Scan for the cell matching the given text and deliver its (x, y) coordinate at center. 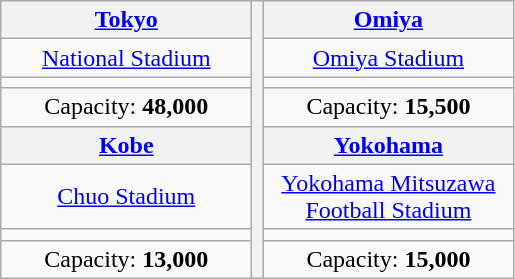
Capacity: 15,500 (388, 107)
Chuo Stadium (126, 196)
Yokohama Mitsuzawa Football Stadium (388, 196)
National Stadium (126, 58)
Tokyo (126, 20)
Capacity: 15,000 (388, 259)
Capacity: 13,000 (126, 259)
Capacity: 48,000 (126, 107)
Yokohama (388, 145)
Omiya Stadium (388, 58)
Kobe (126, 145)
Omiya (388, 20)
